Determine the [x, y] coordinate at the center of the cell enclosing the given text.  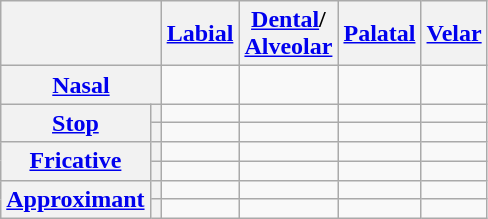
Approximant [76, 199]
Velar [454, 34]
Fricative [76, 161]
Stop [76, 123]
Palatal [380, 34]
Nasal [81, 85]
Dental/Alveolar [288, 34]
Labial [200, 34]
